Output the (X, Y) coordinate of the center of the cell containing the given text.  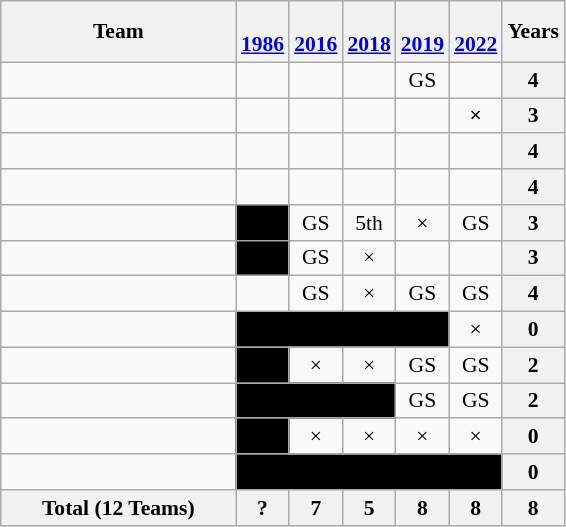
Years (533, 32)
2016 (316, 32)
Total (12 Teams) (118, 508)
2022 (476, 32)
5th (368, 223)
2019 (422, 32)
7 (316, 508)
? (262, 508)
2018 (368, 32)
Team (118, 32)
1986 (262, 32)
5 (368, 508)
